Search for the cell housing the specified text and yield its (X, Y) center coordinate. 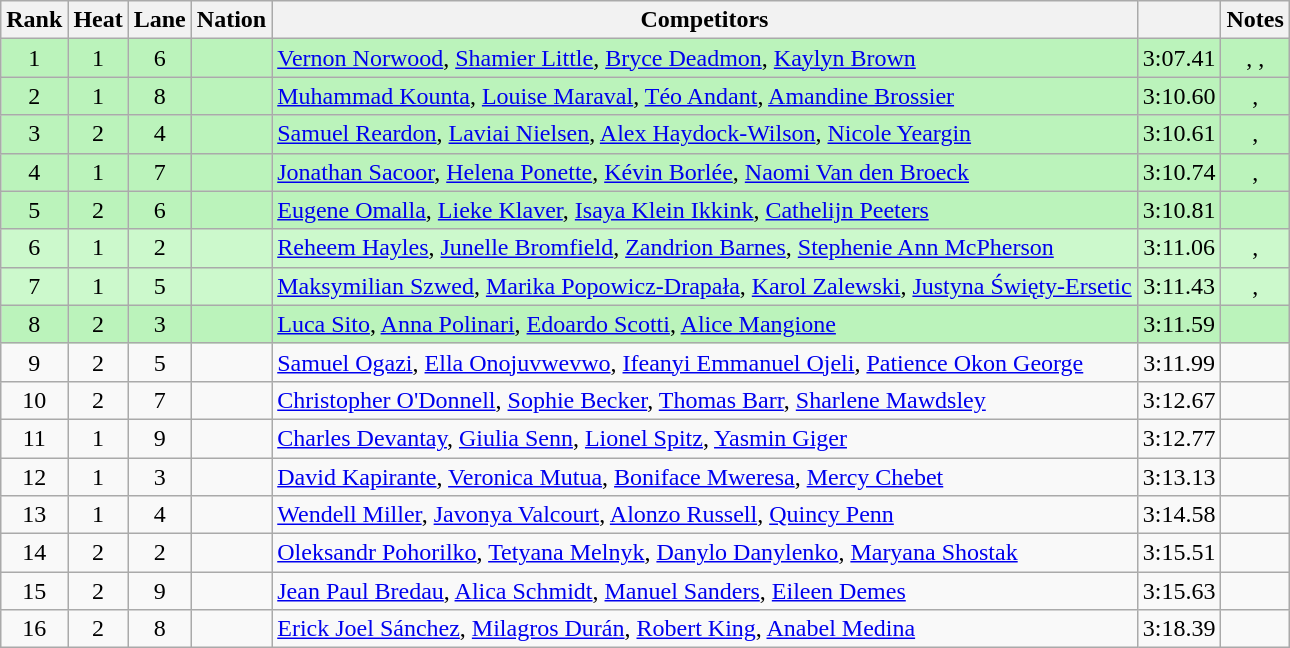
3:15.63 (1179, 591)
3:10.74 (1179, 172)
3:11.06 (1179, 248)
Samuel Reardon, Laviai Nielsen, Alex Haydock-Wilson, Nicole Yeargin (705, 134)
Samuel Ogazi, Ella Onojuvwevwo, Ifeanyi Emmanuel Ojeli, Patience Okon George (705, 362)
16 (34, 629)
3:12.67 (1179, 400)
3:14.58 (1179, 515)
10 (34, 400)
3:12.77 (1179, 438)
3:10.60 (1179, 96)
Nation (231, 20)
15 (34, 591)
Rank (34, 20)
Vernon Norwood, Shamier Little, Bryce Deadmon, Kaylyn Brown (705, 58)
3:11.43 (1179, 286)
3:11.59 (1179, 324)
Notes (1255, 20)
Jonathan Sacoor, Helena Ponette, Kévin Borlée, Naomi Van den Broeck (705, 172)
Jean Paul Bredau, Alica Schmidt, Manuel Sanders, Eileen Demes (705, 591)
Erick Joel Sánchez, Milagros Durán, Robert King, Anabel Medina (705, 629)
Charles Devantay, Giulia Senn, Lionel Spitz, Yasmin Giger (705, 438)
David Kapirante, Veronica Mutua, Boniface Mweresa, Mercy Chebet (705, 477)
13 (34, 515)
3:10.61 (1179, 134)
Competitors (705, 20)
Lane (160, 20)
Christopher O'Donnell, Sophie Becker, Thomas Barr, Sharlene Mawdsley (705, 400)
3:18.39 (1179, 629)
14 (34, 553)
11 (34, 438)
3:10.81 (1179, 210)
3:11.99 (1179, 362)
Muhammad Kounta, Louise Maraval, Téo Andant, Amandine Brossier (705, 96)
12 (34, 477)
, , (1255, 58)
Heat (98, 20)
Reheem Hayles, Junelle Bromfield, Zandrion Barnes, Stephenie Ann McPherson (705, 248)
Luca Sito, Anna Polinari, Edoardo Scotti, Alice Mangione (705, 324)
3:07.41 (1179, 58)
Eugene Omalla, Lieke Klaver, Isaya Klein Ikkink, Cathelijn Peeters (705, 210)
Oleksandr Pohorilko, Tetyana Melnyk, Danylo Danylenko, Maryana Shostak (705, 553)
Maksymilian Szwed, Marika Popowicz-Drapała, Karol Zalewski, Justyna Święty-Ersetic (705, 286)
Wendell Miller, Javonya Valcourt, Alonzo Russell, Quincy Penn (705, 515)
3:13.13 (1179, 477)
3:15.51 (1179, 553)
